Identify which cell holds the provided text, then report its [x, y] central coordinate. 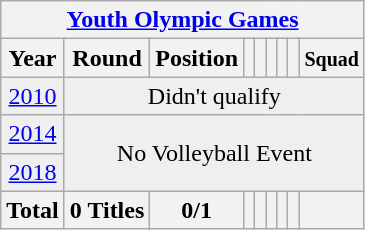
No Volleyball Event [214, 153]
Didn't qualify [214, 96]
Round [107, 58]
2010 [33, 96]
0/1 [197, 210]
Position [197, 58]
Squad [332, 58]
Youth Olympic Games [183, 20]
2014 [33, 134]
0 Titles [107, 210]
Total [33, 210]
Year [33, 58]
2018 [33, 172]
